Identify which cell holds the provided text, then report its (X, Y) central coordinate. 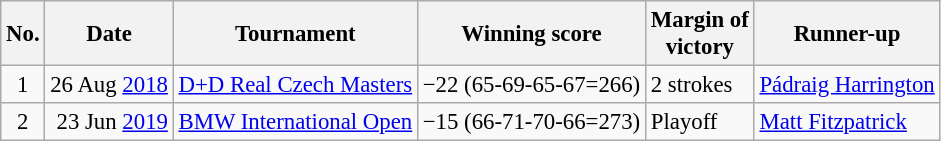
Tournament (295, 34)
23 Jun 2019 (109, 122)
1 (23, 85)
2 strokes (700, 85)
Margin ofvictory (700, 34)
No. (23, 34)
Pádraig Harrington (847, 85)
Playoff (700, 122)
Runner-up (847, 34)
BMW International Open (295, 122)
−22 (65-69-65-67=266) (531, 85)
2 (23, 122)
−15 (66-71-70-66=273) (531, 122)
Matt Fitzpatrick (847, 122)
Winning score (531, 34)
D+D Real Czech Masters (295, 85)
26 Aug 2018 (109, 85)
Date (109, 34)
